Output the (x, y) coordinate of the center of the cell containing the given text.  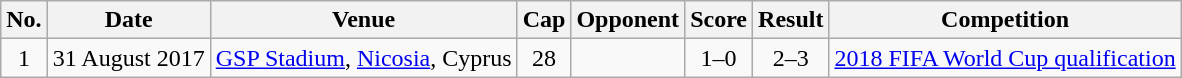
Score (719, 20)
31 August 2017 (128, 58)
2–3 (791, 58)
28 (544, 58)
Venue (364, 20)
Competition (1005, 20)
2018 FIFA World Cup qualification (1005, 58)
No. (24, 20)
Result (791, 20)
Opponent (628, 20)
1–0 (719, 58)
1 (24, 58)
Cap (544, 20)
GSP Stadium, Nicosia, Cyprus (364, 58)
Date (128, 20)
